Output the (x, y) coordinate of the center of the cell containing the given text.  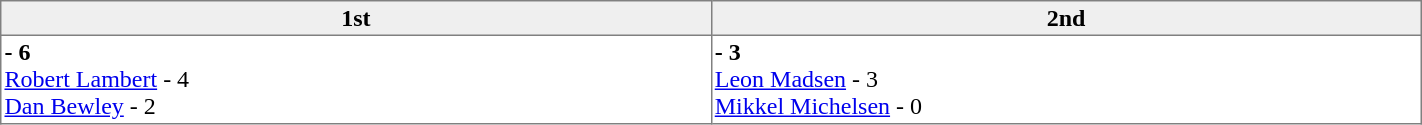
- 6Robert Lambert - 4Dan Bewley - 2 (356, 79)
1st (356, 18)
- 3Leon Madsen - 3Mikkel Michelsen - 0 (1066, 79)
2nd (1066, 18)
